For the text-containing cell, return its midpoint in [X, Y] coordinate format. 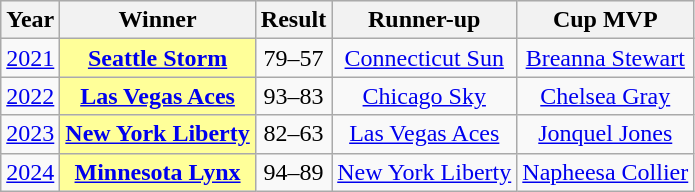
Runner-up [424, 20]
Chicago Sky [424, 96]
2023 [30, 134]
93–83 [293, 96]
Cup MVP [606, 20]
Chelsea Gray [606, 96]
Napheesa Collier [606, 172]
Jonquel Jones [606, 134]
Winner [158, 20]
Minnesota Lynx [158, 172]
Breanna Stewart [606, 58]
Seattle Storm [158, 58]
79–57 [293, 58]
2024 [30, 172]
Connecticut Sun [424, 58]
2021 [30, 58]
94–89 [293, 172]
82–63 [293, 134]
Result [293, 20]
Year [30, 20]
2022 [30, 96]
